Identify which cell holds the provided text, then report its [x, y] central coordinate. 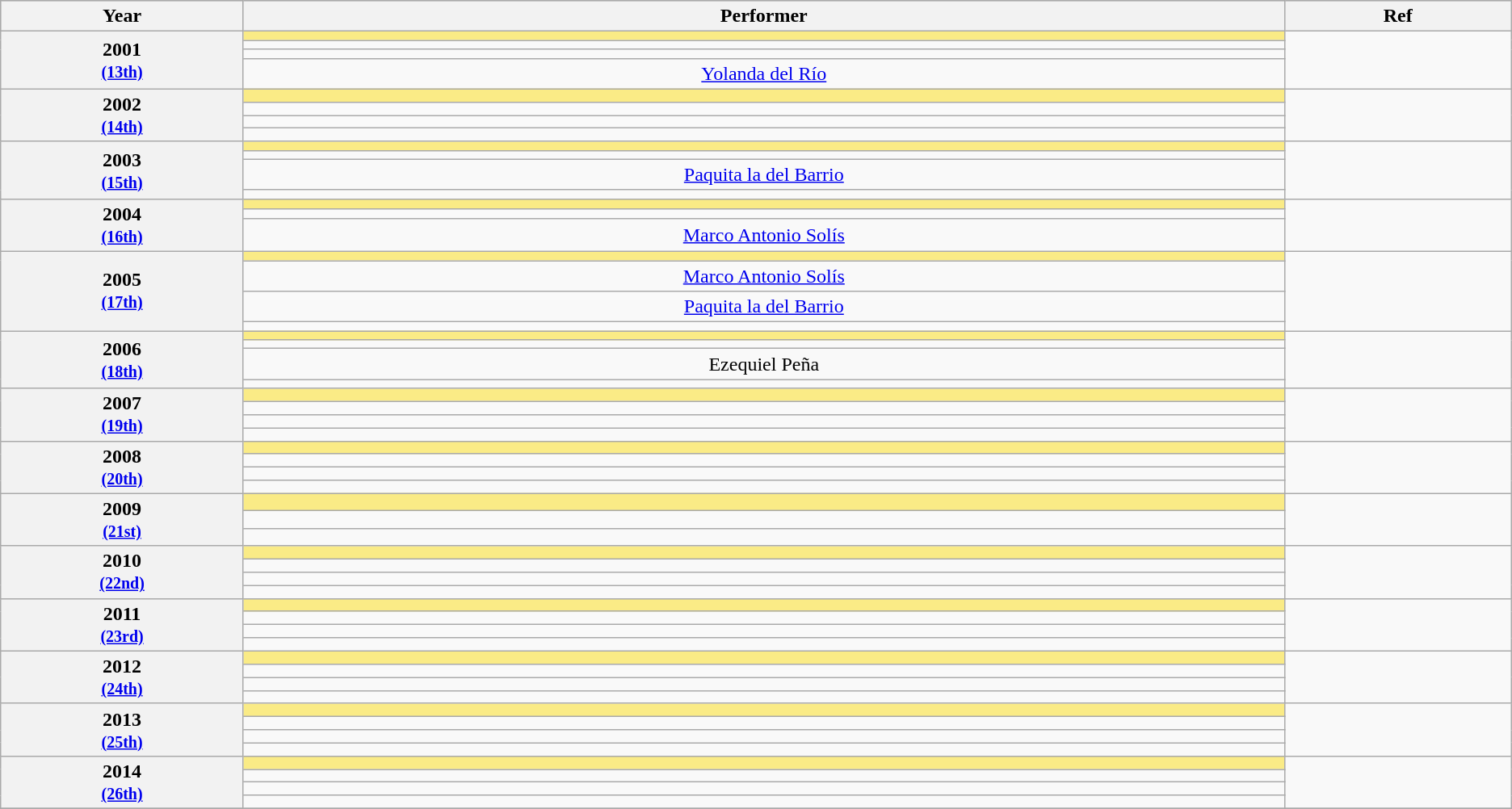
2002 (14th) [123, 115]
2008 (20th) [123, 467]
2006 (18th) [123, 360]
Year [123, 16]
2010 (22nd) [123, 572]
2004 (16th) [123, 224]
2011 (23rd) [123, 625]
2014 (26th) [123, 782]
2009 (21st) [123, 520]
Performer [764, 16]
2007 (19th) [123, 415]
2005 (17th) [123, 291]
Ref [1397, 16]
2013 (25th) [123, 730]
Ezequiel Peña [764, 364]
2012 (24th) [123, 677]
Yolanda del Río [764, 73]
2001 (13th) [123, 60]
2003 (15th) [123, 170]
